Output the [X, Y] coordinate of the center of the cell containing the given text.  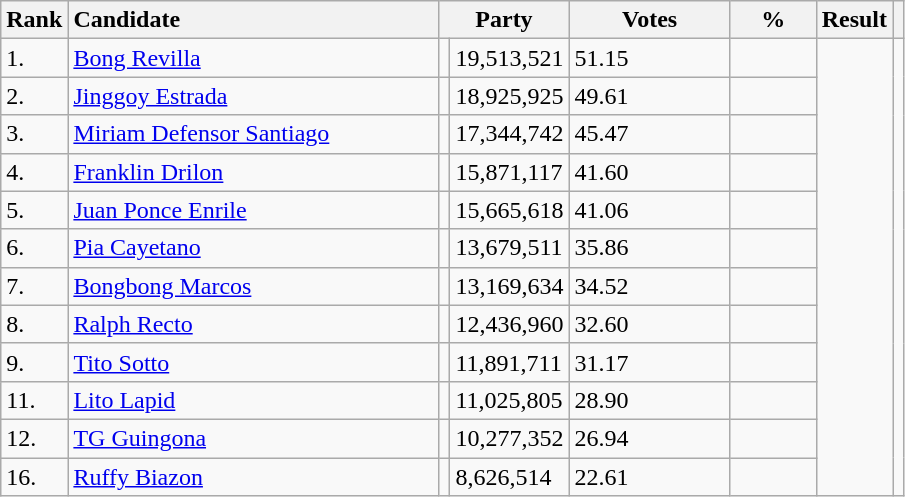
9. [34, 362]
Candidate [254, 20]
12,436,960 [510, 324]
5. [34, 210]
11,025,805 [510, 400]
4. [34, 172]
41.60 [650, 172]
13,169,634 [510, 286]
3. [34, 134]
15,665,618 [510, 210]
28.90 [650, 400]
49.61 [650, 96]
32.60 [650, 324]
Ralph Recto [254, 324]
45.47 [650, 134]
Tito Sotto [254, 362]
6. [34, 248]
Miriam Defensor Santiago [254, 134]
Bongbong Marcos [254, 286]
31.17 [650, 362]
Pia Cayetano [254, 248]
17,344,742 [510, 134]
19,513,521 [510, 58]
11. [34, 400]
2. [34, 96]
18,925,925 [510, 96]
10,277,352 [510, 438]
51.15 [650, 58]
% [773, 20]
Franklin Drilon [254, 172]
15,871,117 [510, 172]
TG Guingona [254, 438]
Party [504, 20]
Ruffy Biazon [254, 477]
35.86 [650, 248]
26.94 [650, 438]
Lito Lapid [254, 400]
Result [854, 20]
11,891,711 [510, 362]
34.52 [650, 286]
Bong Revilla [254, 58]
8,626,514 [510, 477]
16. [34, 477]
13,679,511 [510, 248]
Votes [650, 20]
12. [34, 438]
Jinggoy Estrada [254, 96]
8. [34, 324]
41.06 [650, 210]
Rank [34, 20]
Juan Ponce Enrile [254, 210]
1. [34, 58]
22.61 [650, 477]
7. [34, 286]
